Determine the [X, Y] coordinate at the center of the cell enclosing the given text.  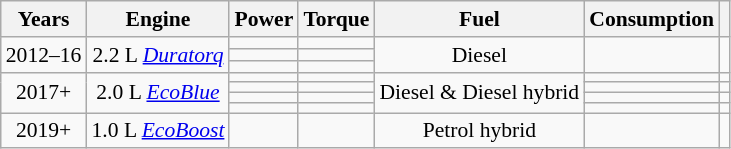
Fuel [479, 19]
2.0 L EcoBlue [158, 92]
Consumption [652, 19]
Power [264, 19]
2017+ [44, 92]
Diesel & Diesel hybrid [479, 92]
2019+ [44, 131]
Torque [336, 19]
2.2 L Duratorq [158, 55]
2012–16 [44, 55]
Years [44, 19]
Diesel [479, 55]
Engine [158, 19]
Petrol hybrid [479, 131]
1.0 L EcoBoost [158, 131]
